From the cell containing the given text, extract its center point as [X, Y] coordinate. 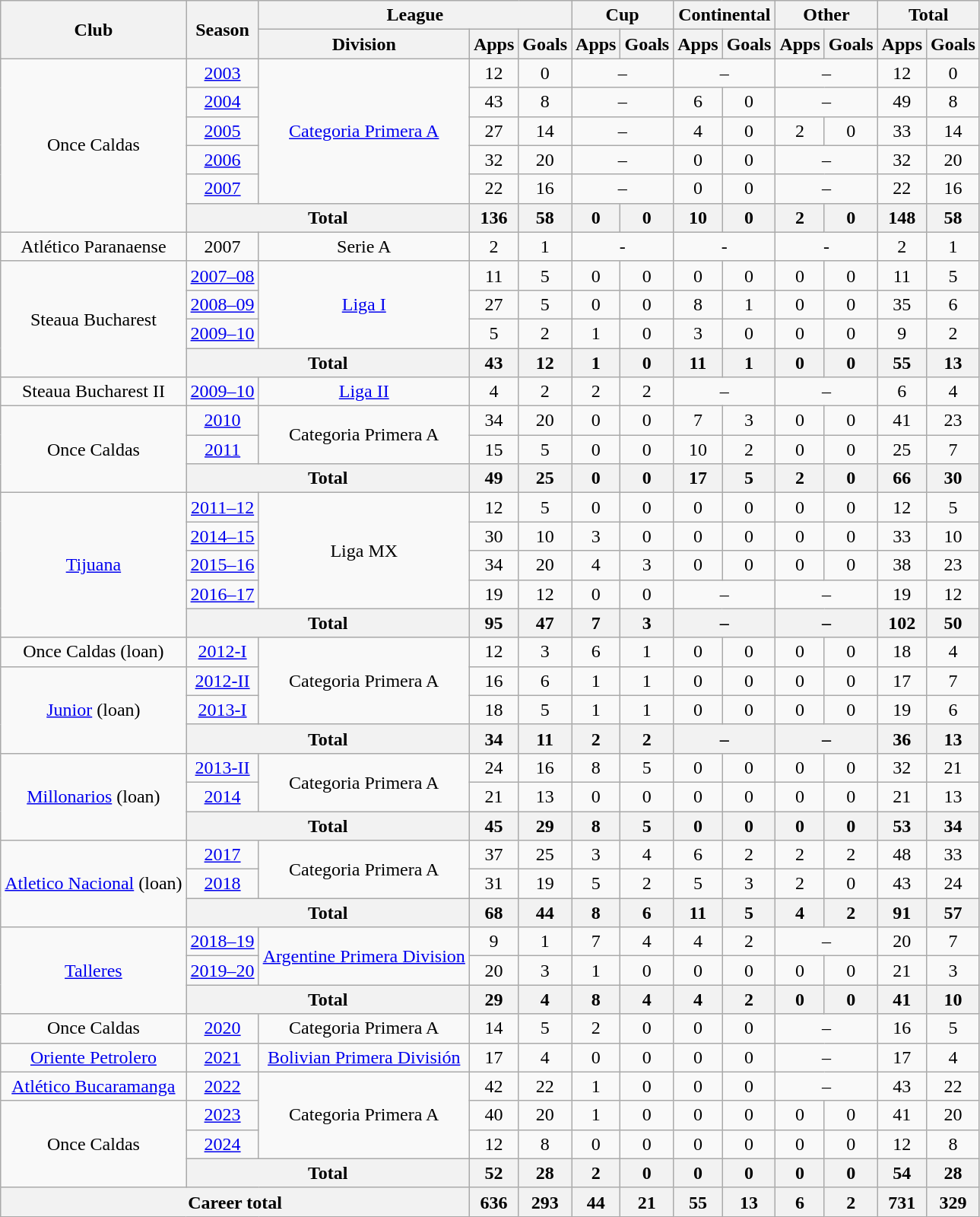
2011–12 [222, 507]
Junior (loan) [94, 710]
2020 [222, 1028]
53 [902, 825]
2003 [222, 73]
636 [493, 1202]
36 [902, 739]
57 [953, 913]
2023 [222, 1115]
48 [902, 855]
Steaua Bucharest [94, 319]
Other [826, 15]
Club [94, 30]
47 [545, 623]
2018–19 [222, 942]
Liga II [363, 392]
Atlético Paranaense [94, 246]
731 [902, 1202]
38 [902, 565]
2006 [222, 160]
66 [902, 478]
136 [493, 218]
Division [363, 44]
54 [902, 1173]
15 [493, 450]
2011 [222, 450]
Argentine Primera Division [363, 956]
Oriente Petrolero [94, 1057]
2022 [222, 1086]
2024 [222, 1144]
2017 [222, 855]
37 [493, 855]
45 [493, 825]
Atlético Bucaramanga [94, 1086]
68 [493, 913]
Career total [236, 1202]
2010 [222, 421]
2019–20 [222, 971]
2005 [222, 131]
95 [493, 623]
2013-II [222, 767]
Cup [623, 15]
35 [902, 304]
2015–16 [222, 565]
Talleres [94, 971]
Continental [725, 15]
Season [222, 30]
2013-I [222, 710]
52 [493, 1173]
Steaua Bucharest II [94, 392]
2012-I [222, 652]
2008–09 [222, 304]
329 [953, 1202]
Once Caldas (loan) [94, 652]
Liga MX [363, 551]
Tijuana [94, 565]
102 [902, 623]
2004 [222, 102]
40 [493, 1115]
Liga I [363, 304]
148 [902, 218]
Atletico Nacional (loan) [94, 884]
91 [902, 913]
2007–08 [222, 275]
50 [953, 623]
2014–15 [222, 536]
293 [545, 1202]
Millonarios (loan) [94, 796]
42 [493, 1086]
2016–17 [222, 594]
League [415, 15]
2021 [222, 1057]
2018 [222, 884]
31 [493, 884]
2014 [222, 796]
2012-II [222, 681]
Bolivian Primera División [363, 1057]
Serie A [363, 246]
